Determine the (x, y) coordinate at the center of the cell enclosing the given text.  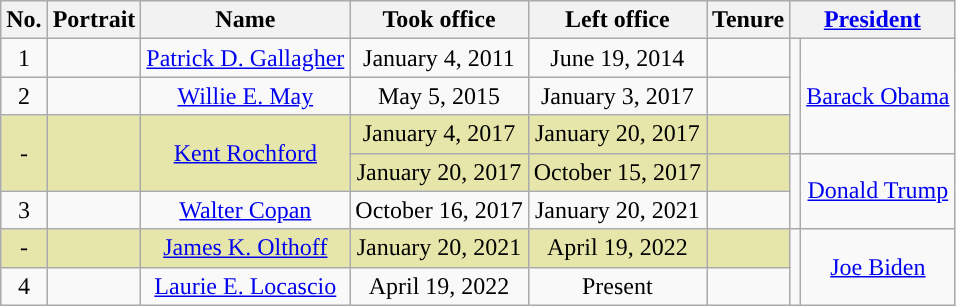
2 (24, 96)
Willie E. May (246, 96)
Took office (439, 20)
January 3, 2017 (617, 96)
May 5, 2015 (439, 96)
Barack Obama (878, 96)
Walter Copan (246, 210)
3 (24, 210)
Portrait (94, 20)
1 (24, 58)
Joe Biden (878, 267)
October 15, 2017 (617, 172)
4 (24, 286)
Patrick D. Gallagher (246, 58)
Left office (617, 20)
January 4, 2017 (439, 134)
Laurie E. Locascio (246, 286)
James K. Olthoff (246, 248)
Donald Trump (878, 191)
June 19, 2014 (617, 58)
Present (617, 286)
Name (246, 20)
No. (24, 20)
Kent Rochford (246, 153)
October 16, 2017 (439, 210)
January 4, 2011 (439, 58)
President (872, 20)
Tenure (748, 20)
